Find where the given text appears and provide that cell's center as [x, y] coordinate. 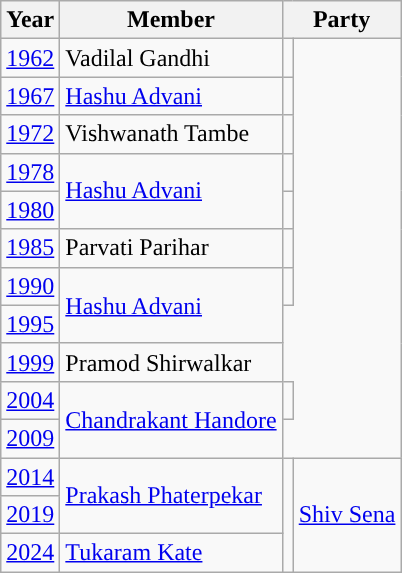
2024 [30, 553]
2009 [30, 438]
Pramod Shirwalkar [171, 362]
Prakash Phaterpekar [171, 496]
Vishwanath Tambe [171, 134]
1995 [30, 324]
2014 [30, 477]
Member [171, 20]
1967 [30, 96]
Shiv Sena [347, 515]
1985 [30, 248]
Tukaram Kate [171, 553]
2019 [30, 515]
1978 [30, 172]
Chandrakant Handore [171, 419]
Year [30, 20]
1999 [30, 362]
Party [342, 20]
1980 [30, 210]
Vadilal Gandhi [171, 58]
1962 [30, 58]
1972 [30, 134]
1990 [30, 286]
Parvati Parihar [171, 248]
2004 [30, 400]
